Search for the cell housing the specified text and yield its [X, Y] center coordinate. 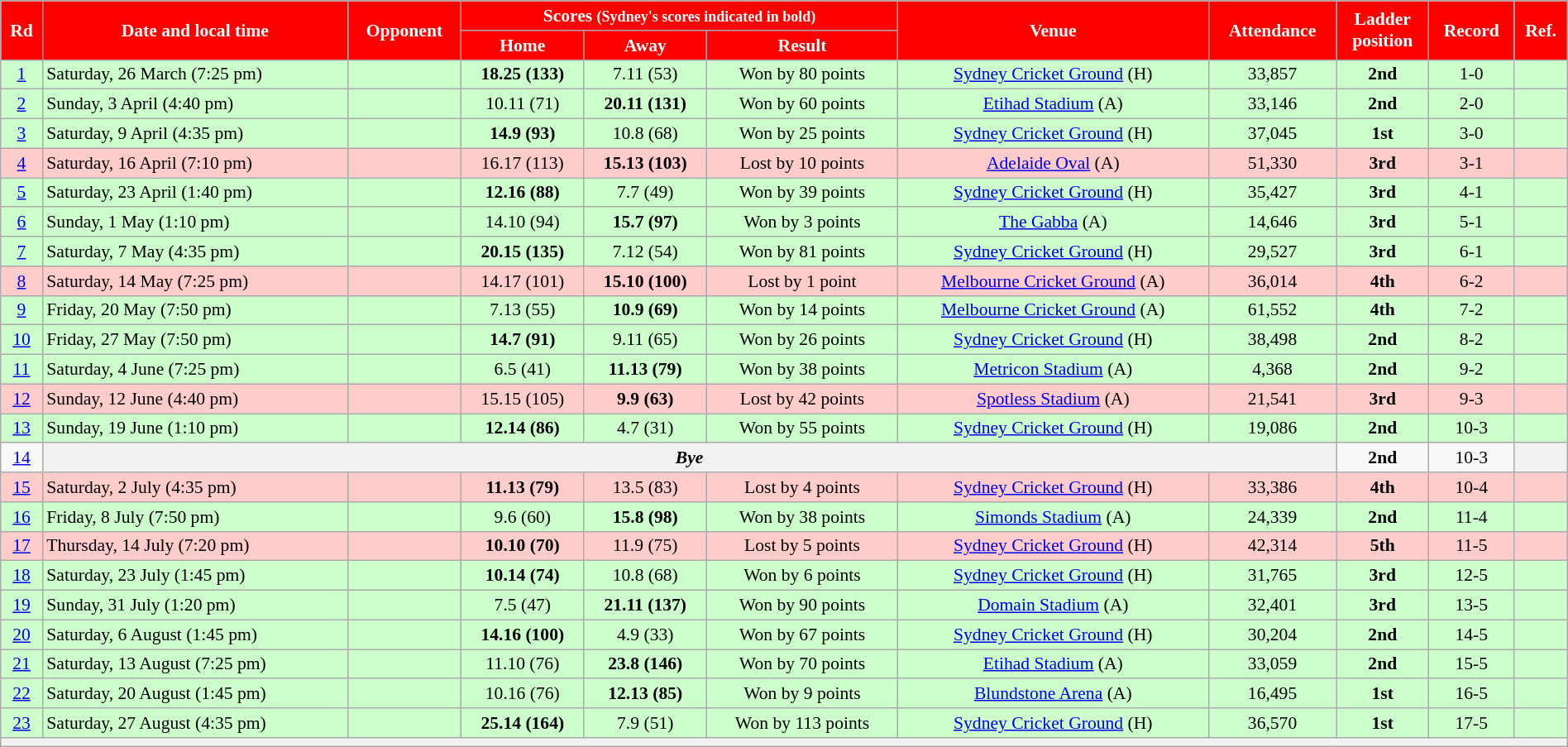
4-1 [1472, 193]
Sunday, 12 June (4:40 pm) [195, 399]
30,204 [1272, 634]
16-5 [1472, 694]
Saturday, 4 June (7:25 pm) [195, 370]
16,495 [1272, 694]
61,552 [1272, 310]
Lost by 5 points [802, 546]
12.14 (86) [523, 429]
6 [22, 223]
33,386 [1272, 487]
20.11 (131) [645, 104]
Thursday, 14 July (7:20 pm) [195, 546]
Attendance [1272, 30]
7-2 [1472, 310]
14.10 (94) [523, 223]
Won by 39 points [802, 193]
2 [22, 104]
12.16 (88) [523, 193]
11-4 [1472, 517]
Rd [22, 30]
14.16 (100) [523, 634]
11.9 (75) [645, 546]
Saturday, 2 July (4:35 pm) [195, 487]
Scores (Sydney's scores indicated in bold) [680, 16]
Sunday, 19 June (1:10 pm) [195, 429]
21,541 [1272, 399]
7.9 (51) [645, 723]
4.7 (31) [645, 429]
14 [22, 458]
Sunday, 1 May (1:10 pm) [195, 223]
6.5 (41) [523, 370]
Sunday, 3 April (4:40 pm) [195, 104]
12-5 [1472, 576]
Won by 81 points [802, 251]
8-2 [1472, 340]
Bye [690, 458]
9.11 (65) [645, 340]
5th [1383, 546]
23 [22, 723]
1-0 [1472, 74]
23.8 (146) [645, 664]
Won by 3 points [802, 223]
35,427 [1272, 193]
14,646 [1272, 223]
11-5 [1472, 546]
9-2 [1472, 370]
Saturday, 23 April (1:40 pm) [195, 193]
Metricon Stadium (A) [1053, 370]
14.9 (93) [523, 134]
Domain Stadium (A) [1053, 606]
29,527 [1272, 251]
14.7 (91) [523, 340]
Friday, 8 July (7:50 pm) [195, 517]
4,368 [1272, 370]
The Gabba (A) [1053, 223]
Won by 70 points [802, 664]
9-3 [1472, 399]
19 [22, 606]
42,314 [1272, 546]
Friday, 27 May (7:50 pm) [195, 340]
Won by 9 points [802, 694]
Lost by 4 points [802, 487]
5-1 [1472, 223]
Won by 60 points [802, 104]
Opponent [404, 30]
20.15 (135) [523, 251]
Won by 90 points [802, 606]
36,014 [1272, 281]
6-2 [1472, 281]
Saturday, 9 April (4:35 pm) [195, 134]
11 [22, 370]
Won by 80 points [802, 74]
Saturday, 27 August (4:35 pm) [195, 723]
10-4 [1472, 487]
Lost by 1 point [802, 281]
17-5 [1472, 723]
3-0 [1472, 134]
13 [22, 429]
Won by 6 points [802, 576]
Won by 67 points [802, 634]
16.17 (113) [523, 163]
38,498 [1272, 340]
6-1 [1472, 251]
Sunday, 31 July (1:20 pm) [195, 606]
25.14 (164) [523, 723]
3-1 [1472, 163]
14-5 [1472, 634]
10.10 (70) [523, 546]
19,086 [1272, 429]
37,045 [1272, 134]
Record [1472, 30]
22 [22, 694]
Date and local time [195, 30]
Home [523, 45]
Ref. [1541, 30]
Blundstone Arena (A) [1053, 694]
Saturday, 26 March (7:25 pm) [195, 74]
36,570 [1272, 723]
Saturday, 13 August (7:25 pm) [195, 664]
20 [22, 634]
Saturday, 6 August (1:45 pm) [195, 634]
8 [22, 281]
10.11 (71) [523, 104]
17 [22, 546]
Saturday, 16 April (7:10 pm) [195, 163]
Saturday, 23 July (1:45 pm) [195, 576]
5 [22, 193]
16 [22, 517]
Won by 14 points [802, 310]
4 [22, 163]
32,401 [1272, 606]
15-5 [1472, 664]
18 [22, 576]
33,857 [1272, 74]
33,146 [1272, 104]
7 [22, 251]
Adelaide Oval (A) [1053, 163]
15.8 (98) [645, 517]
Friday, 20 May (7:50 pm) [195, 310]
7.7 (49) [645, 193]
7.13 (55) [523, 310]
10.14 (74) [523, 576]
Lost by 42 points [802, 399]
21.11 (137) [645, 606]
7.5 (47) [523, 606]
51,330 [1272, 163]
Lost by 10 points [802, 163]
10.16 (76) [523, 694]
Saturday, 7 May (4:35 pm) [195, 251]
12 [22, 399]
Away [645, 45]
15.7 (97) [645, 223]
Ladderposition [1383, 30]
Simonds Stadium (A) [1053, 517]
2-0 [1472, 104]
9.9 (63) [645, 399]
4.9 (33) [645, 634]
Result [802, 45]
1 [22, 74]
7.12 (54) [645, 251]
11.10 (76) [523, 664]
15.15 (105) [523, 399]
9.6 (60) [523, 517]
Saturday, 14 May (7:25 pm) [195, 281]
13-5 [1472, 606]
Spotless Stadium (A) [1053, 399]
9 [22, 310]
10 [22, 340]
13.5 (83) [645, 487]
15.10 (100) [645, 281]
Saturday, 20 August (1:45 pm) [195, 694]
15 [22, 487]
Won by 25 points [802, 134]
7.11 (53) [645, 74]
Won by 113 points [802, 723]
Venue [1053, 30]
15.13 (103) [645, 163]
21 [22, 664]
18.25 (133) [523, 74]
31,765 [1272, 576]
Won by 55 points [802, 429]
12.13 (85) [645, 694]
Won by 26 points [802, 340]
33,059 [1272, 664]
10.9 (69) [645, 310]
24,339 [1272, 517]
3 [22, 134]
14.17 (101) [523, 281]
